Provide the [X, Y] coordinate of the cell's center where the given text is located.  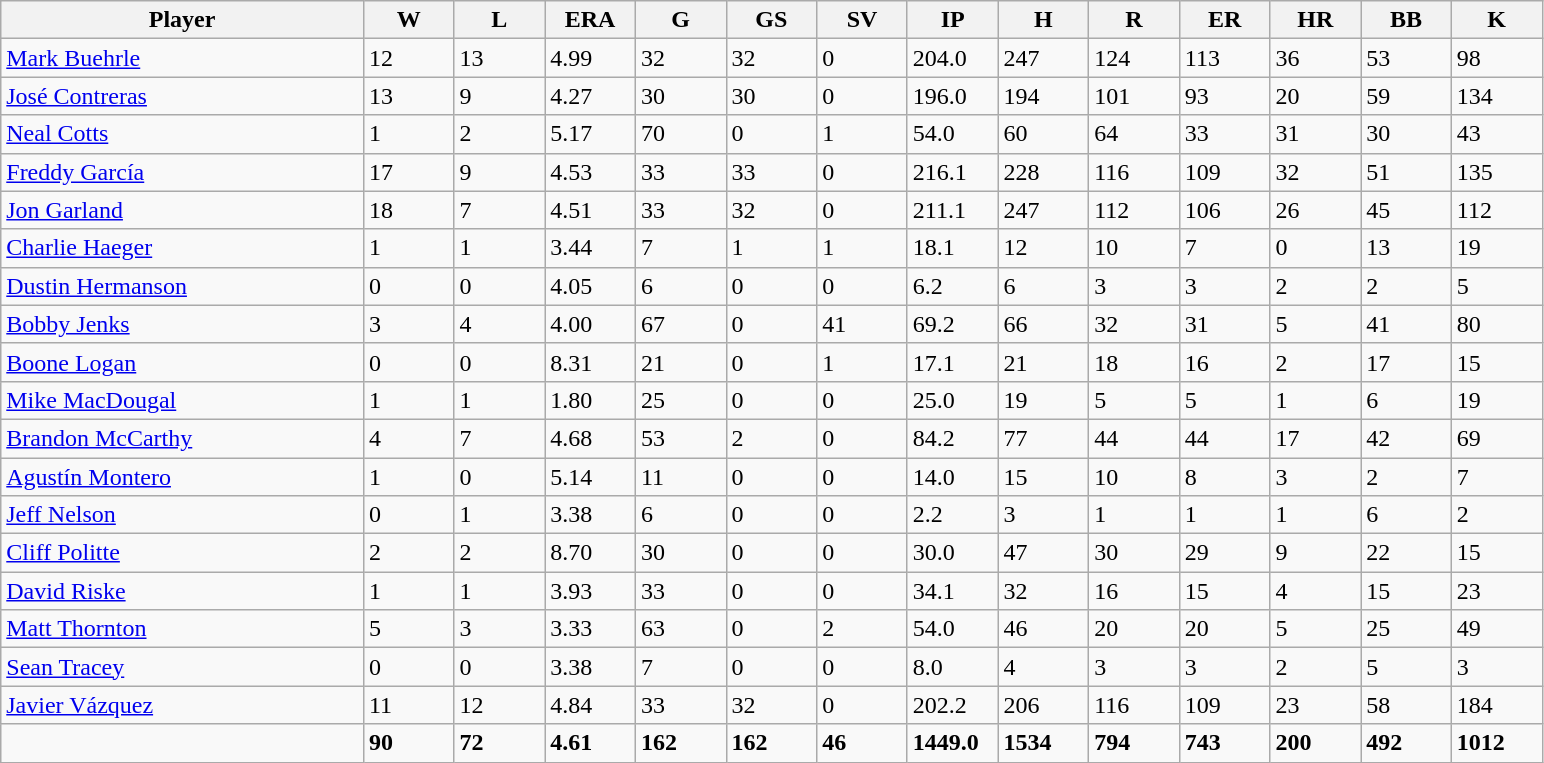
Matt Thornton [182, 629]
72 [500, 743]
G [680, 20]
4.68 [590, 438]
47 [1044, 553]
8 [1224, 477]
R [1134, 20]
4.84 [590, 705]
25.0 [952, 400]
98 [1496, 58]
211.1 [952, 210]
14.0 [952, 477]
29 [1224, 553]
113 [1224, 58]
42 [1406, 438]
HR [1316, 20]
H [1044, 20]
Agustín Montero [182, 477]
Jon Garland [182, 210]
70 [680, 134]
18.1 [952, 248]
GS [772, 20]
204.0 [952, 58]
Mike MacDougal [182, 400]
101 [1134, 96]
4.61 [590, 743]
SV [862, 20]
Cliff Politte [182, 553]
4.05 [590, 286]
743 [1224, 743]
3.33 [590, 629]
106 [1224, 210]
34.1 [952, 591]
45 [1406, 210]
124 [1134, 58]
492 [1406, 743]
43 [1496, 134]
Neal Cotts [182, 134]
63 [680, 629]
69.2 [952, 324]
49 [1496, 629]
60 [1044, 134]
69 [1496, 438]
ER [1224, 20]
K [1496, 20]
64 [1134, 134]
L [500, 20]
2.2 [952, 515]
4.51 [590, 210]
184 [1496, 705]
17.1 [952, 362]
3.44 [590, 248]
8.31 [590, 362]
794 [1134, 743]
Dustin Hermanson [182, 286]
5.14 [590, 477]
58 [1406, 705]
3.93 [590, 591]
80 [1496, 324]
216.1 [952, 172]
200 [1316, 743]
Sean Tracey [182, 667]
8.0 [952, 667]
Boone Logan [182, 362]
84.2 [952, 438]
228 [1044, 172]
30.0 [952, 553]
ERA [590, 20]
1449.0 [952, 743]
Charlie Haeger [182, 248]
77 [1044, 438]
51 [1406, 172]
5.17 [590, 134]
1.80 [590, 400]
59 [1406, 96]
36 [1316, 58]
Player [182, 20]
W [408, 20]
93 [1224, 96]
Mark Buehrle [182, 58]
22 [1406, 553]
90 [408, 743]
David Riske [182, 591]
26 [1316, 210]
67 [680, 324]
4.00 [590, 324]
IP [952, 20]
66 [1044, 324]
José Contreras [182, 96]
194 [1044, 96]
4.27 [590, 96]
196.0 [952, 96]
4.53 [590, 172]
1534 [1044, 743]
206 [1044, 705]
4.99 [590, 58]
Bobby Jenks [182, 324]
Javier Vázquez [182, 705]
134 [1496, 96]
Brandon McCarthy [182, 438]
Freddy García [182, 172]
6.2 [952, 286]
Jeff Nelson [182, 515]
135 [1496, 172]
202.2 [952, 705]
1012 [1496, 743]
BB [1406, 20]
8.70 [590, 553]
